Scan for the cell matching the given text and deliver its [x, y] coordinate at center. 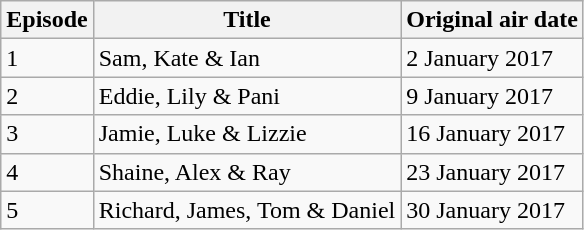
2 January 2017 [492, 58]
Richard, James, Tom & Daniel [247, 210]
Shaine, Alex & Ray [247, 172]
Episode [47, 20]
Jamie, Luke & Lizzie [247, 134]
3 [47, 134]
16 January 2017 [492, 134]
Title [247, 20]
5 [47, 210]
Sam, Kate & Ian [247, 58]
4 [47, 172]
Eddie, Lily & Pani [247, 96]
9 January 2017 [492, 96]
23 January 2017 [492, 172]
Original air date [492, 20]
2 [47, 96]
1 [47, 58]
30 January 2017 [492, 210]
